For the text-containing cell, return its midpoint in [x, y] coordinate format. 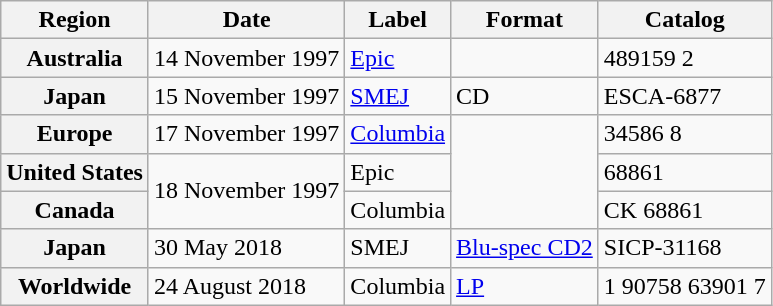
LP [525, 286]
Format [525, 20]
United States [75, 172]
Australia [75, 58]
17 November 1997 [246, 134]
SICP-31168 [684, 248]
14 November 1997 [246, 58]
24 August 2018 [246, 286]
Worldwide [75, 286]
Blu-spec CD2 [525, 248]
Catalog [684, 20]
1 90758 63901 7 [684, 286]
Europe [75, 134]
CK 68861 [684, 210]
ESCA-6877 [684, 96]
18 November 1997 [246, 191]
Canada [75, 210]
68861 [684, 172]
CD [525, 96]
Label [398, 20]
489159 2 [684, 58]
Date [246, 20]
Region [75, 20]
15 November 1997 [246, 96]
34586 8 [684, 134]
30 May 2018 [246, 248]
